From the cell containing the given text, extract its center point as [X, Y] coordinate. 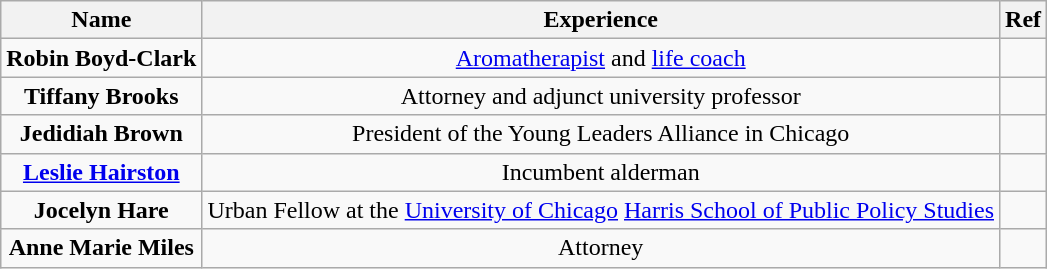
Robin Boyd-Clark [102, 58]
Leslie Hairston [102, 172]
Jocelyn Hare [102, 210]
President of the Young Leaders Alliance in Chicago [601, 134]
Experience [601, 20]
Attorney [601, 248]
Attorney and adjunct university professor [601, 96]
Jedidiah Brown [102, 134]
Name [102, 20]
Anne Marie Miles [102, 248]
Aromatherapist and life coach [601, 58]
Incumbent alderman [601, 172]
Ref [1024, 20]
Urban Fellow at the University of Chicago Harris School of Public Policy Studies [601, 210]
Tiffany Brooks [102, 96]
